Provide the [X, Y] coordinate of the cell's center where the given text is located.  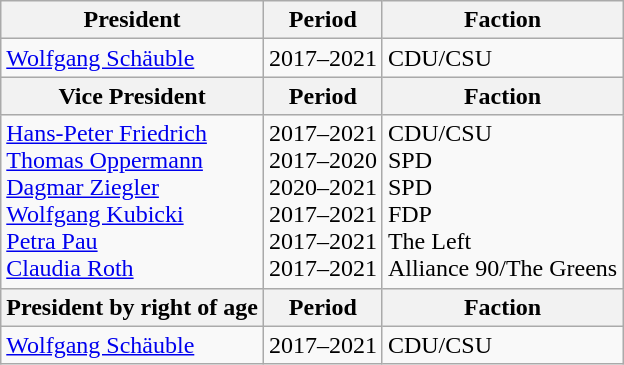
President by right of age [132, 307]
CDU/CSUSPDSPDFDPThe LeftAlliance 90/The Greens [502, 202]
Vice President [132, 96]
Hans-Peter FriedrichThomas OppermannDagmar ZieglerWolfgang KubickiPetra PauClaudia Roth [132, 202]
2017–20212017–20202020–20212017–20212017–20212017–2021 [322, 202]
President [132, 20]
